Detect which cell encompasses the target text, then output its [x, y] center coordinate. 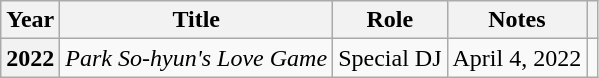
Park So-hyun's Love Game [196, 58]
April 4, 2022 [517, 58]
Title [196, 20]
Role [390, 20]
Notes [517, 20]
Year [30, 20]
Special DJ [390, 58]
2022 [30, 58]
